Find where the given text appears and provide that cell's center as [X, Y] coordinate. 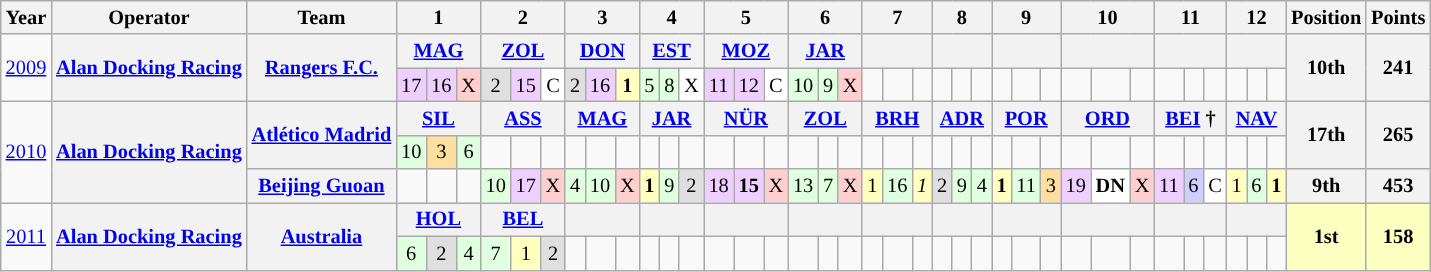
17th [1326, 134]
Atlético Madrid [322, 134]
Operator [148, 17]
BEI † [1190, 118]
18 [719, 186]
265 [1398, 134]
Australia [322, 236]
2011 [26, 236]
1st [1326, 236]
MOZ [746, 51]
Team [322, 17]
Year [26, 17]
POR [1026, 118]
DON [602, 51]
Points [1398, 17]
ADR [962, 118]
Position [1326, 17]
19 [1076, 186]
9th [1326, 186]
158 [1398, 236]
BRH [897, 118]
NÜR [746, 118]
BEL [523, 219]
DN [1110, 186]
241 [1398, 68]
Beijing Guoan [322, 186]
HOL [438, 219]
EST [671, 51]
2009 [26, 68]
453 [1398, 186]
10th [1326, 68]
Rangers F.C. [322, 68]
ORD [1108, 118]
NAV [1257, 118]
13 [803, 186]
SIL [438, 118]
ASS [523, 118]
2010 [26, 152]
